Capture the cell that displays the provided text and extract its [X, Y] central coordinate. 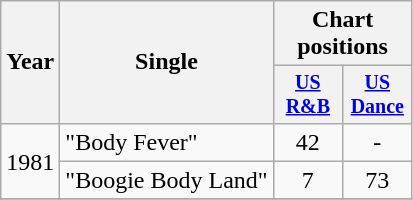
- [378, 142]
"Body Fever" [166, 142]
USR&B [308, 94]
USDance [378, 94]
Chart positions [342, 34]
73 [378, 180]
Year [30, 62]
7 [308, 180]
Single [166, 62]
1981 [30, 161]
42 [308, 142]
"Boogie Body Land" [166, 180]
